Scan for the cell matching the given text and deliver its (x, y) coordinate at center. 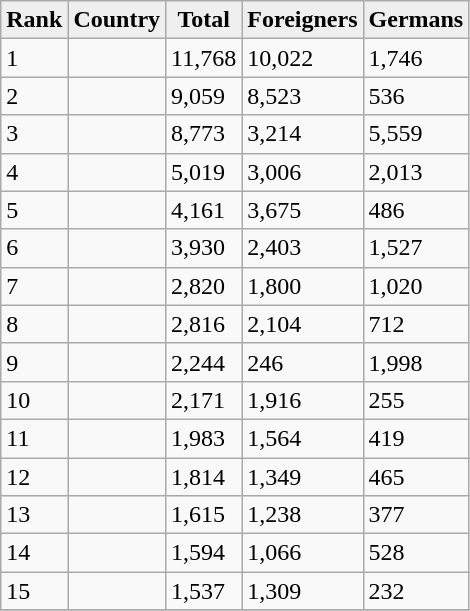
8 (34, 324)
13 (34, 515)
246 (302, 362)
536 (416, 96)
1,998 (416, 362)
Foreigners (302, 20)
486 (416, 210)
1 (34, 58)
15 (34, 591)
2,171 (204, 400)
10,022 (302, 58)
8,773 (204, 134)
1,066 (302, 553)
2 (34, 96)
3,930 (204, 248)
4 (34, 172)
Germans (416, 20)
419 (416, 438)
Rank (34, 20)
5 (34, 210)
1,746 (416, 58)
528 (416, 553)
11 (34, 438)
465 (416, 477)
2,816 (204, 324)
2,244 (204, 362)
9 (34, 362)
2,104 (302, 324)
1,916 (302, 400)
1,594 (204, 553)
3,214 (302, 134)
5,019 (204, 172)
1,537 (204, 591)
1,527 (416, 248)
5,559 (416, 134)
2,403 (302, 248)
1,238 (302, 515)
9,059 (204, 96)
3 (34, 134)
1,564 (302, 438)
1,800 (302, 286)
10 (34, 400)
1,020 (416, 286)
255 (416, 400)
377 (416, 515)
Country (117, 20)
1,814 (204, 477)
1,309 (302, 591)
1,349 (302, 477)
6 (34, 248)
2,820 (204, 286)
8,523 (302, 96)
2,013 (416, 172)
11,768 (204, 58)
232 (416, 591)
712 (416, 324)
3,675 (302, 210)
1,615 (204, 515)
Total (204, 20)
14 (34, 553)
7 (34, 286)
1,983 (204, 438)
3,006 (302, 172)
4,161 (204, 210)
12 (34, 477)
